Locate the cell with the specified text and output its [x, y] center coordinate. 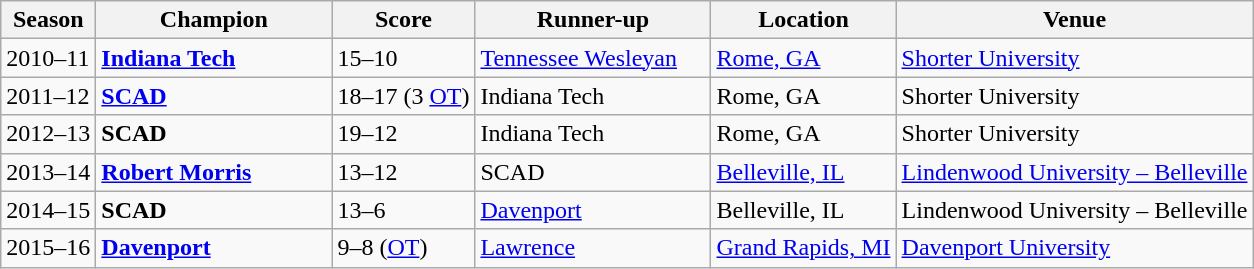
Robert Morris [214, 172]
19–12 [404, 134]
Grand Rapids, MI [804, 248]
Season [48, 20]
Lawrence [593, 248]
2010–11 [48, 58]
Score [404, 20]
13–6 [404, 210]
Champion [214, 20]
13–12 [404, 172]
18–17 (3 OT) [404, 96]
9–8 (OT) [404, 248]
Runner-up [593, 20]
2014–15 [48, 210]
Location [804, 20]
2015–16 [48, 248]
Tennessee Wesleyan [593, 58]
2011–12 [48, 96]
2012–13 [48, 134]
15–10 [404, 58]
Venue [1074, 20]
2013–14 [48, 172]
Davenport University [1074, 248]
